Detect which cell encompasses the target text, then output its [x, y] center coordinate. 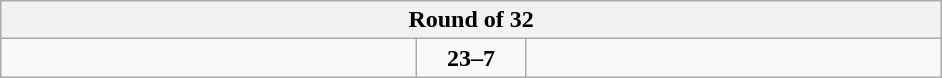
Round of 32 [472, 20]
23–7 [472, 58]
